Capture the cell that displays the provided text and extract its [x, y] central coordinate. 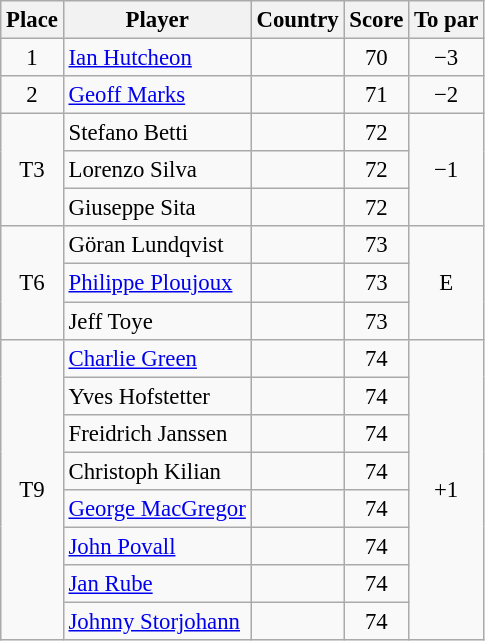
Ian Hutcheon [157, 58]
Geoff Marks [157, 95]
Giuseppe Sita [157, 208]
T9 [32, 490]
T6 [32, 282]
Göran Lundqvist [157, 245]
Charlie Green [157, 358]
E [446, 282]
T3 [32, 170]
Jan Rube [157, 584]
Lorenzo Silva [157, 170]
−1 [446, 170]
1 [32, 58]
70 [376, 58]
Score [376, 20]
Stefano Betti [157, 133]
Jeff Toye [157, 321]
Yves Hofstetter [157, 396]
71 [376, 95]
John Povall [157, 546]
2 [32, 95]
George MacGregor [157, 509]
Country [298, 20]
+1 [446, 490]
Johnny Storjohann [157, 621]
To par [446, 20]
Place [32, 20]
Player [157, 20]
−3 [446, 58]
−2 [446, 95]
Freidrich Janssen [157, 433]
Christoph Kilian [157, 471]
Philippe Ploujoux [157, 283]
